Find where the given text appears and provide that cell's center as [x, y] coordinate. 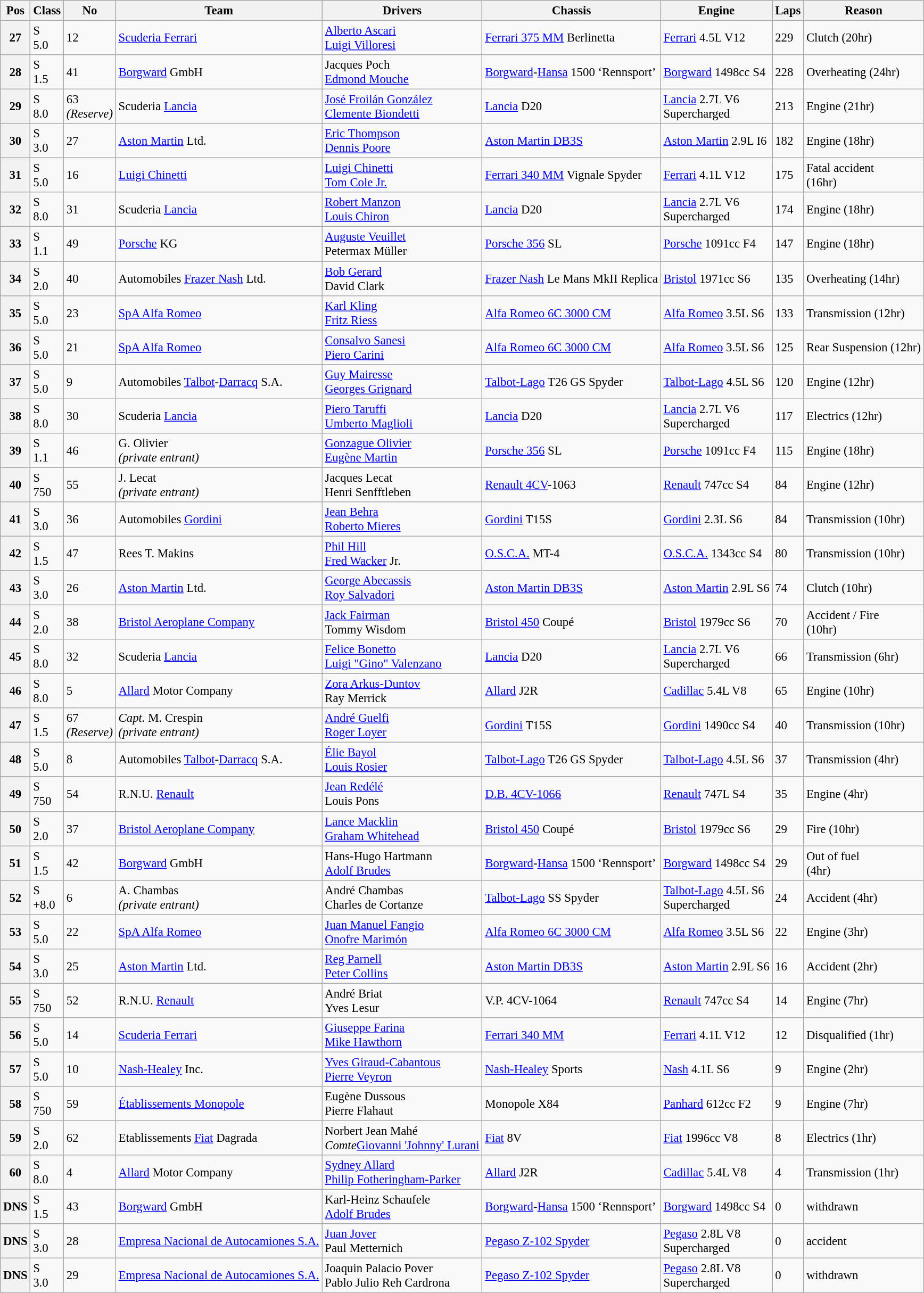
Overheating (24hr) [864, 72]
Reason [864, 11]
21 [89, 347]
182 [788, 141]
62 [89, 1138]
Overheating (14hr) [864, 279]
Ferrari 340 MM [572, 1035]
Karl Kling Fritz Riess [402, 313]
Juan Manuel Fangio Onofre Marimón [402, 932]
Laps [788, 11]
Talbot-Lago SS Spyder [572, 897]
70 [788, 623]
Eugène Dussous Pierre Flahaut [402, 1104]
23 [89, 313]
Reg Parnell Peter Collins [402, 967]
Engine (21hr) [864, 106]
74 [788, 588]
133 [788, 313]
Capt. M. Crespin(private entrant) [219, 725]
115 [788, 450]
Transmission (12hr) [864, 313]
135 [788, 279]
58 [15, 1104]
G. Olivier(private entrant) [219, 450]
5 [89, 691]
Jean Behra Roberto Mieres [402, 520]
Transmission (1hr) [864, 1172]
Robert Manzon Louis Chiron [402, 210]
Phil Hill Fred Wacker Jr. [402, 554]
63(Reserve) [89, 106]
45 [15, 657]
229 [788, 38]
60 [15, 1172]
44 [15, 623]
Giuseppe Farina Mike Hawthorn [402, 1035]
Chassis [572, 11]
Etablissements Fiat Dagrada [219, 1138]
67(Reserve) [89, 725]
Engine (10hr) [864, 691]
Drivers [402, 11]
147 [788, 244]
accident [864, 1241]
66 [788, 657]
Joaquin Palacio Pover Pablo Julio Reh Cardrona [402, 1275]
Jean Redélé Louis Pons [402, 794]
Pos [15, 11]
George Abecassis Roy Salvadori [402, 588]
Panhard 612cc F2 [716, 1104]
Luigi Chinetti [219, 176]
Gordini 1490cc S4 [716, 725]
Porsche KG [219, 244]
Transmission (6hr) [864, 657]
Accident (4hr) [864, 897]
Ferrari 340 MM Vignale Spyder [572, 176]
53 [15, 932]
Hans-Hugo Hartmann Adolf Brudes [402, 863]
65 [788, 691]
Auguste Veuillet Petermax Müller [402, 244]
Alberto Ascari Luigi Villoresi [402, 38]
Norbert Jean Mahé ComteGiovanni 'Johnny' Lurani [402, 1138]
Bristol 1971cc S6 [716, 279]
50 [15, 828]
120 [788, 381]
56 [15, 1035]
André Briat Yves Lesur [402, 1001]
Automobiles Gordini [219, 520]
J. Lecat(private entrant) [219, 484]
Fiat 8V [572, 1138]
Luigi Chinetti Tom Cole Jr. [402, 176]
Gordini 2.3L S6 [716, 520]
80 [788, 554]
Juan Jover Paul Metternich [402, 1241]
Consalvo Sanesi Piero Carini [402, 347]
57 [15, 1069]
51 [15, 863]
Fatal accident(16hr) [864, 176]
André Guelfi Roger Loyer [402, 725]
A. Chambas(private entrant) [219, 897]
No [89, 11]
Ferrari 4.5L V12 [716, 38]
S+8.0 [47, 897]
Accident (2hr) [864, 967]
39 [15, 450]
10 [89, 1069]
Monopole X84 [572, 1104]
Nash-Healey Sports [572, 1069]
O.S.C.A. 1343cc S4 [716, 554]
Clutch (20hr) [864, 38]
Jacques Lecat Henri Senfftleben [402, 484]
Bob Gerard David Clark [402, 279]
Nash-Healey Inc. [219, 1069]
24 [788, 897]
25 [89, 967]
Engine [716, 11]
José Froilán González Clemente Biondetti [402, 106]
26 [89, 588]
Fiat 1996cc V8 [716, 1138]
Electrics (12hr) [864, 416]
Sydney Allard Philip Fotheringham-Parker [402, 1172]
125 [788, 347]
Electrics (1hr) [864, 1138]
Élie Bayol Louis Rosier [402, 760]
Disqualified (1hr) [864, 1035]
33 [15, 244]
Transmission (4hr) [864, 760]
O.S.C.A. MT-4 [572, 554]
Felice Bonetto Luigi "Gino" Valenzano [402, 657]
175 [788, 176]
Jacques Poch Edmond Mouche [402, 72]
André Chambas Charles de Cortanze [402, 897]
Yves Giraud-Cabantous Pierre Veyron [402, 1069]
213 [788, 106]
Out of fuel(4hr) [864, 863]
48 [15, 760]
Renault 4CV-1063 [572, 484]
Renault 747L S4 [716, 794]
Aston Martin 2.9L I6 [716, 141]
Rear Suspension (12hr) [864, 347]
Talbot-Lago 4.5L S6Supercharged [716, 897]
Clutch (10hr) [864, 588]
Team [219, 11]
Zora Arkus-Duntov Ray Merrick [402, 691]
Fire (10hr) [864, 828]
Karl-Heinz Schaufele Adolf Brudes [402, 1207]
6 [89, 897]
174 [788, 210]
Engine (2hr) [864, 1069]
Nash 4.1L S6 [716, 1069]
Jack Fairman Tommy Wisdom [402, 623]
Établissements Monopole [219, 1104]
D.B. 4CV-1066 [572, 794]
Gonzague Olivier Eugène Martin [402, 450]
Class [47, 11]
34 [15, 279]
Automobiles Frazer Nash Ltd. [219, 279]
Rees T. Makins [219, 554]
Eric Thompson Dennis Poore [402, 141]
Engine (4hr) [864, 794]
Engine (3hr) [864, 932]
Accident / Fire(10hr) [864, 623]
228 [788, 72]
Piero Taruffi Umberto Maglioli [402, 416]
Frazer Nash Le Mans MkII Replica [572, 279]
Guy Mairesse Georges Grignard [402, 381]
Lance Macklin Graham Whitehead [402, 828]
Ferrari 375 MM Berlinetta [572, 38]
V.P. 4CV-1064 [572, 1001]
117 [788, 416]
